Provide the (x, y) coordinate of the cell's center where the given text is located.  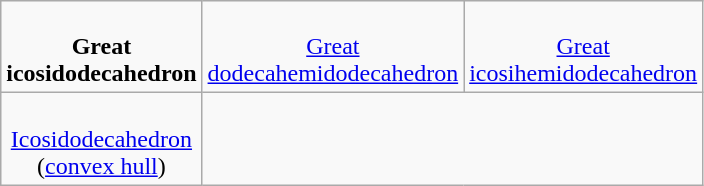
Great icosihemidodecahedron (584, 47)
Icosidodecahedron (convex hull) (102, 139)
Great icosidodecahedron (102, 47)
Great dodecahemidodecahedron (333, 47)
